Capture the cell that displays the provided text and extract its (X, Y) central coordinate. 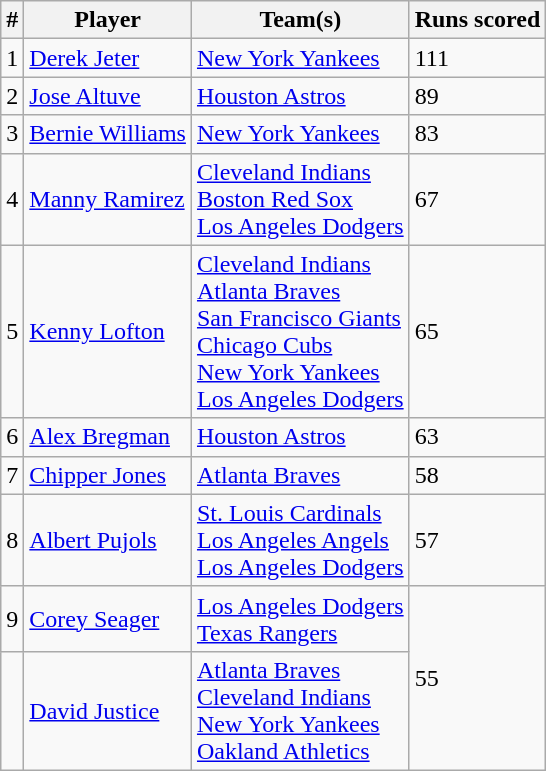
Runs scored (478, 20)
67 (478, 199)
Los Angeles DodgersTexas Rangers (300, 618)
Atlanta BravesCleveland IndiansNew York YankeesOakland Athletics (300, 710)
David Justice (108, 710)
5 (12, 332)
St. Louis CardinalsLos Angeles AngelsLos Angeles Dodgers (300, 540)
Player (108, 20)
Cleveland IndiansBoston Red SoxLos Angeles Dodgers (300, 199)
Corey Seager (108, 618)
Atlanta Braves (300, 475)
89 (478, 96)
9 (12, 618)
3 (12, 134)
Bernie Williams (108, 134)
2 (12, 96)
Manny Ramirez (108, 199)
7 (12, 475)
65 (478, 332)
8 (12, 540)
Chipper Jones (108, 475)
Kenny Lofton (108, 332)
Team(s) (300, 20)
6 (12, 437)
Jose Altuve (108, 96)
58 (478, 475)
111 (478, 58)
83 (478, 134)
Derek Jeter (108, 58)
1 (12, 58)
63 (478, 437)
55 (478, 678)
# (12, 20)
Albert Pujols (108, 540)
57 (478, 540)
Cleveland IndiansAtlanta BravesSan Francisco GiantsChicago CubsNew York YankeesLos Angeles Dodgers (300, 332)
4 (12, 199)
Alex Bregman (108, 437)
